Locate the cell with the specified text and output its (x, y) center coordinate. 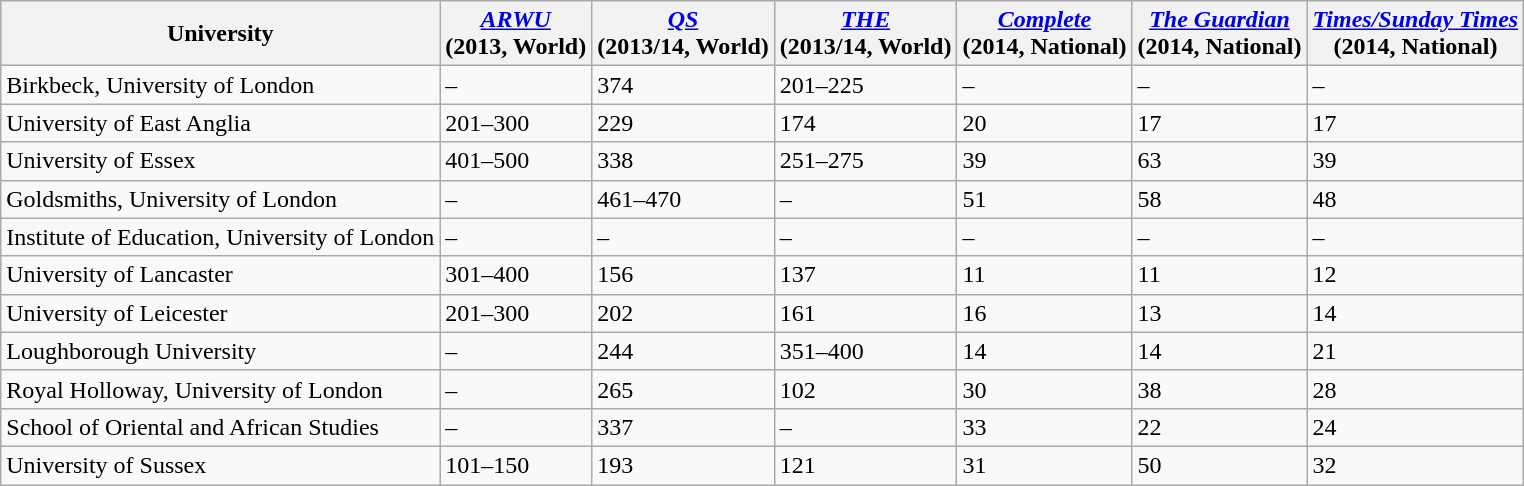
32 (1416, 465)
Birkbeck, University of London (220, 85)
28 (1416, 389)
301–400 (516, 275)
20 (1044, 123)
51 (1044, 199)
University of Sussex (220, 465)
School of Oriental and African Studies (220, 427)
33 (1044, 427)
63 (1220, 161)
Institute of Education, University of London (220, 237)
193 (684, 465)
201–225 (866, 85)
229 (684, 123)
University (220, 34)
244 (684, 351)
202 (684, 313)
Royal Holloway, University of London (220, 389)
University of East Anglia (220, 123)
31 (1044, 465)
THE(2013/14, World) (866, 34)
Times/Sunday Times(2014, National) (1416, 34)
121 (866, 465)
48 (1416, 199)
12 (1416, 275)
Goldsmiths, University of London (220, 199)
374 (684, 85)
13 (1220, 313)
137 (866, 275)
38 (1220, 389)
16 (1044, 313)
265 (684, 389)
QS(2013/14, World) (684, 34)
22 (1220, 427)
50 (1220, 465)
ARWU(2013, World) (516, 34)
Loughborough University (220, 351)
30 (1044, 389)
174 (866, 123)
102 (866, 389)
351–400 (866, 351)
University of Lancaster (220, 275)
The Guardian(2014, National) (1220, 34)
21 (1416, 351)
101–150 (516, 465)
156 (684, 275)
University of Leicester (220, 313)
Complete(2014, National) (1044, 34)
251–275 (866, 161)
161 (866, 313)
338 (684, 161)
337 (684, 427)
401–500 (516, 161)
58 (1220, 199)
461–470 (684, 199)
University of Essex (220, 161)
24 (1416, 427)
